Detect which cell encompasses the target text, then output its (x, y) center coordinate. 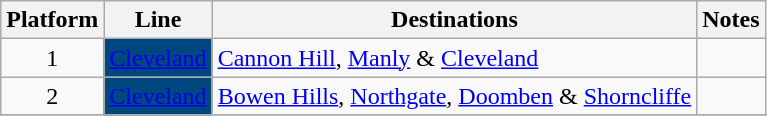
Notes (731, 20)
Cannon Hill, Manly & Cleveland (454, 58)
2 (52, 96)
Destinations (454, 20)
1 (52, 58)
Line (158, 20)
Platform (52, 20)
Bowen Hills, Northgate, Doomben & Shorncliffe (454, 96)
